Scan for the cell matching the given text and deliver its (X, Y) coordinate at center. 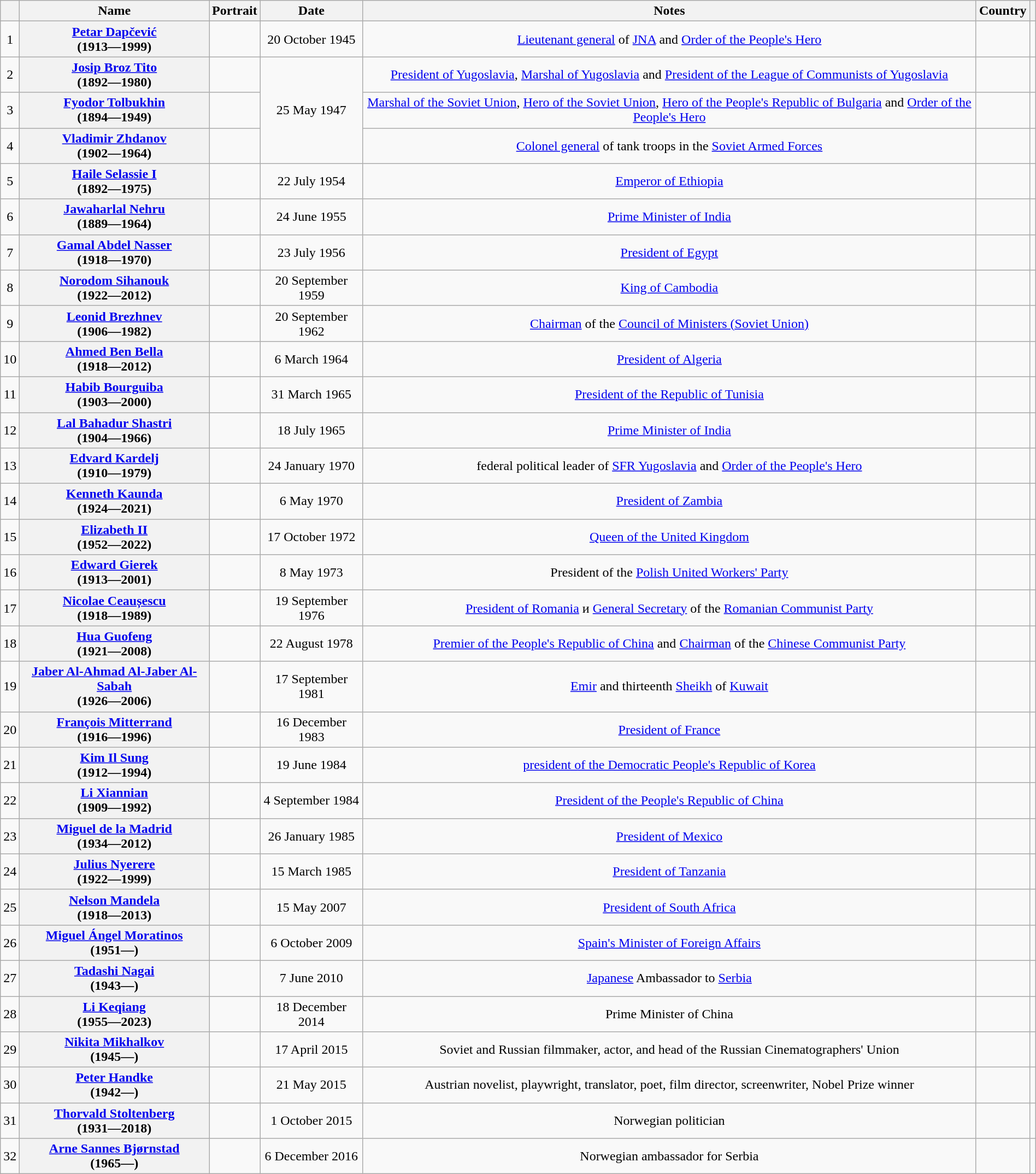
Edvard Kardelj(1910—1979) (115, 466)
18 (10, 644)
Elizabeth II(1952—2022) (115, 537)
23 (10, 836)
15 May 2007 (311, 907)
Notes (669, 11)
24 (10, 871)
6 (10, 216)
Hua Guofeng(1921—2008) (115, 644)
21 (10, 765)
Nicolae Ceaușescu(1918—1989) (115, 608)
Marshal of the Soviet Union, Hero of the Soviet Union, Hero of the People's Republic of Bulgaria and Order of the People's Hero (669, 110)
4 (10, 145)
President of the Polish United Workers' Party (669, 573)
Colonel general of tank troops in the Soviet Armed Forces (669, 145)
20 September 1959 (311, 287)
Japanese Ambassador to Serbia (669, 978)
Jaber Al-Ahmad Al-Jaber Al-Sabah(1926—2006) (115, 686)
22 August 1978 (311, 644)
Portrait (235, 11)
19 (10, 686)
President of Zambia (669, 502)
Li Keqiang(1955—2023) (115, 1013)
Fyodor Tolbukhin(1894—1949) (115, 110)
President of France (669, 729)
Norodom Sihanouk(1922—2012) (115, 287)
Peter Handke(1942—) (115, 1085)
11 (10, 395)
Queen of the United Kingdom (669, 537)
13 (10, 466)
Leonid Brezhnev(1906—1982) (115, 324)
Petar Dapčević(1913—1999) (115, 39)
14 (10, 502)
20 September 1962 (311, 324)
Prime Minister of China (669, 1013)
Austrian novelist, playwright, translator, poet, film director, screenwriter, Nobel Prize winner (669, 1085)
32 (10, 1157)
17 October 1972 (311, 537)
26 January 1985 (311, 836)
Kim Il Sung(1912—1994) (115, 765)
President of Algeria (669, 359)
6 March 1964 (311, 359)
President of the People's Republic of China (669, 800)
Lieutenant general of JNA and Order of the People's Hero (669, 39)
30 (10, 1085)
President of Egypt (669, 253)
Li Xiannian(1909—1992) (115, 800)
12 (10, 430)
27 (10, 978)
Habib Bourguiba(1903—2000) (115, 395)
31 March 1965 (311, 395)
King of Cambodia (669, 287)
Date (311, 11)
Emperor of Ethiopia (669, 181)
6 May 1970 (311, 502)
Ahmed Ben Bella(1918—2012) (115, 359)
Premier of the People's Republic of China and Chairman of the Chinese Communist Party (669, 644)
1 October 2015 (311, 1120)
17 September 1981 (311, 686)
Jawaharlal Nehru(1889—1964) (115, 216)
23 July 1956 (311, 253)
Vladimir Zhdanov(1902—1964) (115, 145)
18 July 1965 (311, 430)
Julius Nyerere(1922—1999) (115, 871)
President of Yugoslavia, Marshal of Yugoslavia and President of the League of Communists of Yugoslavia (669, 74)
Norwegian politician (669, 1120)
Edward Gierek(1913—2001) (115, 573)
President of Mexico (669, 836)
8 (10, 287)
24 June 1955 (311, 216)
28 (10, 1013)
6 October 2009 (311, 942)
president of the Democratic People's Republic of Korea (669, 765)
Haile Selassie I(1892—1975) (115, 181)
Lal Bahadur Shastri(1904—1966) (115, 430)
7 (10, 253)
15 (10, 537)
20 October 1945 (311, 39)
Country (1003, 11)
Miguel Ángel Moratinos(1951—) (115, 942)
20 (10, 729)
19 September 1976 (311, 608)
24 January 1970 (311, 466)
4 September 1984 (311, 800)
President of Romania и General Secretary of the Romanian Communist Party (669, 608)
25 May 1947 (311, 110)
8 May 1973 (311, 573)
7 June 2010 (311, 978)
François Mitterrand(1916—1996) (115, 729)
federal political leader of SFR Yugoslavia and Order of the People's Hero (669, 466)
2 (10, 74)
Thorvald Stoltenberg(1931—2018) (115, 1120)
President of the Republic of Tunisia (669, 395)
Miguel de la Madrid(1934—2012) (115, 836)
Arne Sannes Bjørnstad(1965—) (115, 1157)
22 July 1954 (311, 181)
17 (10, 608)
26 (10, 942)
Chairman of the Council of Ministers (Soviet Union) (669, 324)
Tadashi Nagai(1943—) (115, 978)
Kenneth Kaunda(1924—2021) (115, 502)
President of Tanzania (669, 871)
Nelson Mandela(1918—2013) (115, 907)
3 (10, 110)
22 (10, 800)
Norwegian ambassador for Serbia (669, 1157)
15 March 1985 (311, 871)
Spain's Minister of Foreign Affairs (669, 942)
Josip Broz Tito(1892—1980) (115, 74)
21 May 2015 (311, 1085)
10 (10, 359)
16 December 1983 (311, 729)
Nikita Mikhalkov(1945—) (115, 1049)
Name (115, 11)
18 December 2014 (311, 1013)
Soviet and Russian filmmaker, actor, and head of the Russian Cinematographers' Union (669, 1049)
25 (10, 907)
5 (10, 181)
31 (10, 1120)
1 (10, 39)
6 December 2016 (311, 1157)
29 (10, 1049)
Gamal Abdel Nasser(1918—1970) (115, 253)
19 June 1984 (311, 765)
President of South Africa (669, 907)
9 (10, 324)
16 (10, 573)
17 April 2015 (311, 1049)
Emir and thirteenth Sheikh of Kuwait (669, 686)
